Search for the cell housing the specified text and yield its (x, y) center coordinate. 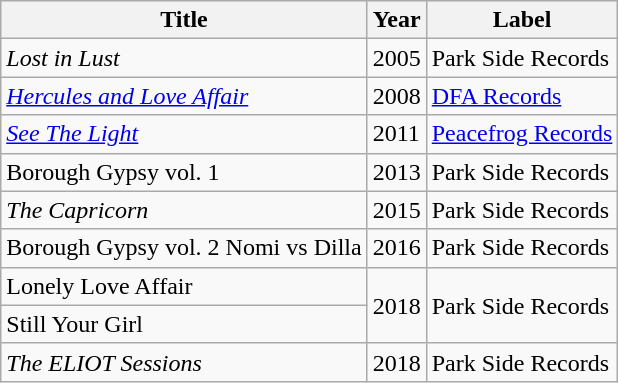
Peacefrog Records (522, 134)
Lost in Lust (184, 58)
The ELIOT Sessions (184, 362)
Label (522, 20)
2016 (396, 248)
2011 (396, 134)
Borough Gypsy vol. 1 (184, 172)
Still Your Girl (184, 324)
2015 (396, 210)
The Capricorn (184, 210)
2008 (396, 96)
Hercules and Love Affair (184, 96)
Title (184, 20)
Borough Gypsy vol. 2 Nomi vs Dilla (184, 248)
See The Light (184, 134)
DFA Records (522, 96)
2005 (396, 58)
2013 (396, 172)
Year (396, 20)
Lonely Love Affair (184, 286)
